For the text-containing cell, return its midpoint in (x, y) coordinate format. 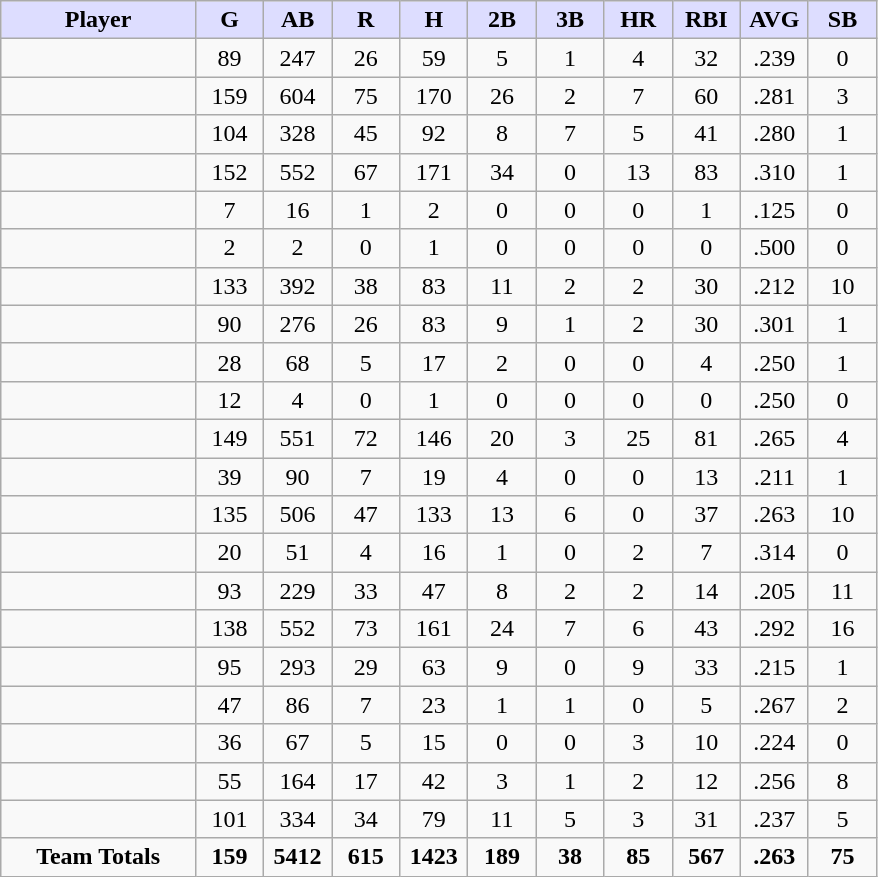
HR (638, 20)
2B (502, 20)
149 (229, 438)
31 (706, 819)
92 (434, 134)
101 (229, 819)
23 (434, 705)
93 (229, 591)
3B (570, 20)
86 (298, 705)
.212 (774, 286)
.500 (774, 248)
55 (229, 781)
37 (706, 515)
42 (434, 781)
229 (298, 591)
138 (229, 629)
276 (298, 324)
506 (298, 515)
14 (706, 591)
89 (229, 58)
73 (366, 629)
.314 (774, 553)
.237 (774, 819)
.265 (774, 438)
Player (98, 20)
72 (366, 438)
189 (502, 857)
161 (434, 629)
551 (298, 438)
81 (706, 438)
28 (229, 362)
.224 (774, 743)
G (229, 20)
45 (366, 134)
15 (434, 743)
79 (434, 819)
146 (434, 438)
604 (298, 96)
.310 (774, 172)
95 (229, 667)
615 (366, 857)
51 (298, 553)
164 (298, 781)
85 (638, 857)
32 (706, 58)
.125 (774, 210)
H (434, 20)
152 (229, 172)
.239 (774, 58)
.281 (774, 96)
.215 (774, 667)
.267 (774, 705)
SB (842, 20)
392 (298, 286)
59 (434, 58)
171 (434, 172)
24 (502, 629)
.280 (774, 134)
29 (366, 667)
170 (434, 96)
247 (298, 58)
.205 (774, 591)
63 (434, 667)
567 (706, 857)
293 (298, 667)
334 (298, 819)
36 (229, 743)
135 (229, 515)
R (366, 20)
43 (706, 629)
19 (434, 477)
41 (706, 134)
328 (298, 134)
Team Totals (98, 857)
.256 (774, 781)
104 (229, 134)
RBI (706, 20)
39 (229, 477)
68 (298, 362)
.301 (774, 324)
AVG (774, 20)
60 (706, 96)
.292 (774, 629)
25 (638, 438)
5412 (298, 857)
1423 (434, 857)
.211 (774, 477)
AB (298, 20)
